From the cell containing the given text, extract its center point as [x, y] coordinate. 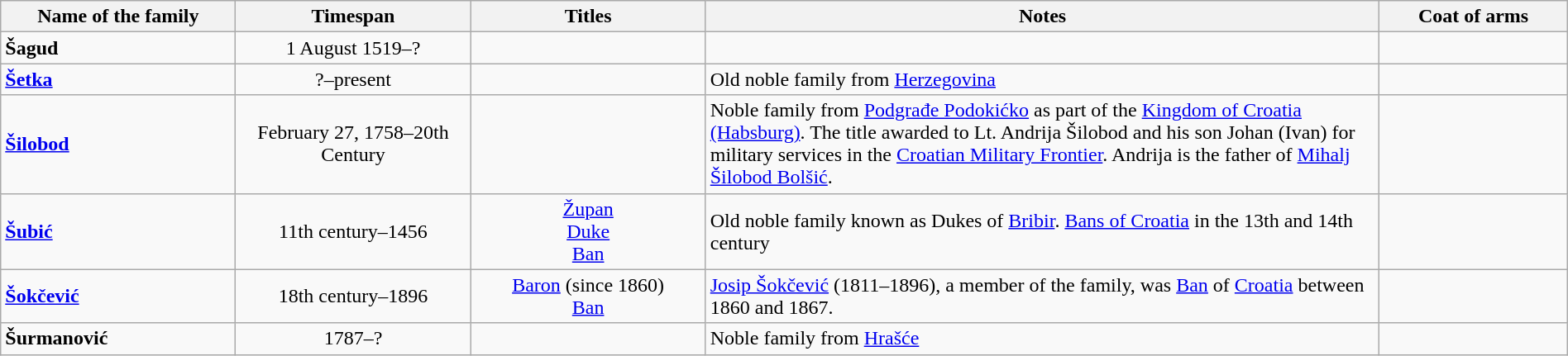
Šokčević [118, 296]
Šilobod [118, 144]
Šurmanović [118, 339]
Šubić [118, 231]
Old noble family from Herzegovina [1042, 79]
11th century–1456 [353, 231]
1 August 1519–? [353, 48]
?–present [353, 79]
Josip Šokčević (1811–1896), a member of the family, was Ban of Croatia between 1860 and 1867. [1042, 296]
18th century–1896 [353, 296]
Name of the family [118, 17]
Titles [588, 17]
Old noble family known as Dukes of Bribir. Bans of Croatia in the 13th and 14th century [1042, 231]
Coat of arms [1474, 17]
Timespan [353, 17]
1787–? [353, 339]
Noble family from Hrašće [1042, 339]
ŽupanDukeBan [588, 231]
Šetka [118, 79]
Notes [1042, 17]
February 27, 1758–20th Century [353, 144]
Šagud [118, 48]
Baron (since 1860)Ban [588, 296]
